Search for the cell housing the specified text and yield its [X, Y] center coordinate. 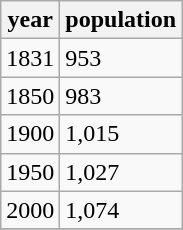
983 [121, 96]
1,027 [121, 172]
1,074 [121, 210]
1,015 [121, 134]
2000 [30, 210]
1900 [30, 134]
1831 [30, 58]
953 [121, 58]
year [30, 20]
1950 [30, 172]
population [121, 20]
1850 [30, 96]
